Pinpoint the cell where the given text exists, returning its [X, Y] midpoint coordinate. 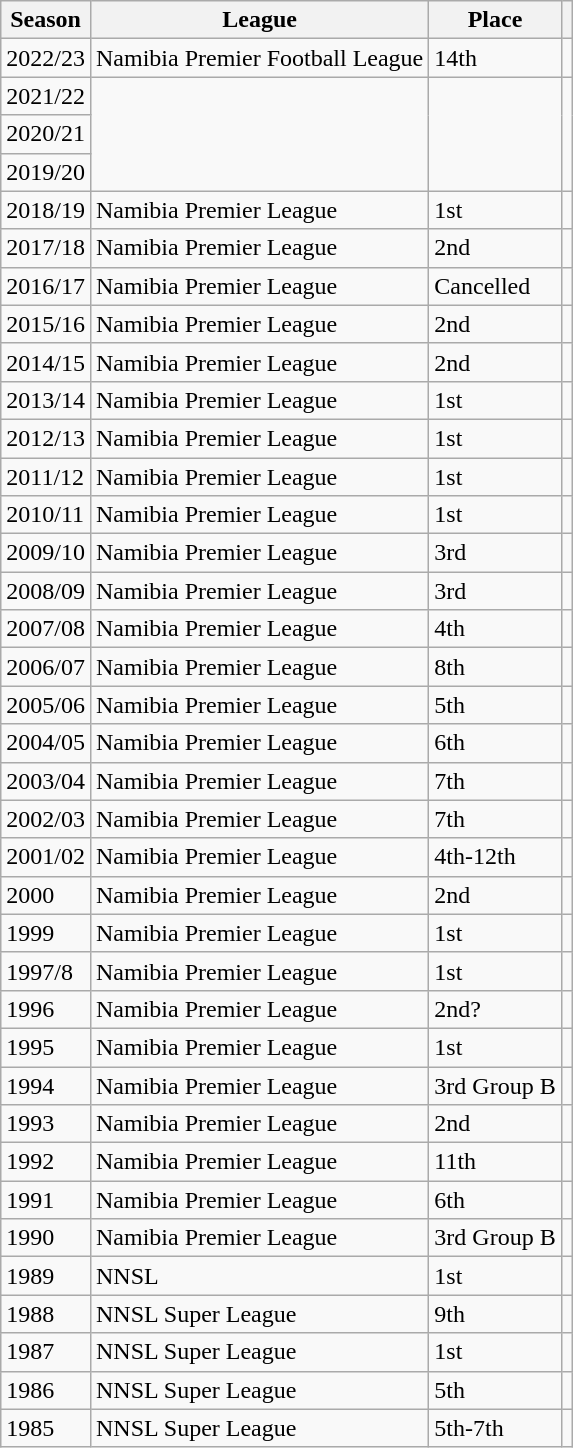
1991 [46, 1200]
2022/23 [46, 58]
NNSL [259, 1276]
8th [495, 667]
2004/05 [46, 743]
4th [495, 629]
2021/22 [46, 96]
1989 [46, 1276]
Place [495, 20]
1999 [46, 933]
2010/11 [46, 515]
2015/16 [46, 324]
1997/8 [46, 971]
1996 [46, 1009]
2011/12 [46, 477]
2012/13 [46, 438]
1992 [46, 1162]
2020/21 [46, 134]
2006/07 [46, 667]
2002/03 [46, 819]
2017/18 [46, 248]
2016/17 [46, 286]
2nd? [495, 1009]
2009/10 [46, 553]
2014/15 [46, 362]
1995 [46, 1047]
1987 [46, 1352]
14th [495, 58]
5th-7th [495, 1428]
League [259, 20]
2007/08 [46, 629]
1990 [46, 1238]
2019/20 [46, 172]
1985 [46, 1428]
1993 [46, 1124]
9th [495, 1314]
2003/04 [46, 781]
1986 [46, 1390]
2000 [46, 895]
1988 [46, 1314]
1994 [46, 1085]
2018/19 [46, 210]
Namibia Premier Football League [259, 58]
2001/02 [46, 857]
2013/14 [46, 400]
Cancelled [495, 286]
4th-12th [495, 857]
2005/06 [46, 705]
2008/09 [46, 591]
Season [46, 20]
11th [495, 1162]
